Scan for the cell matching the given text and deliver its (x, y) coordinate at center. 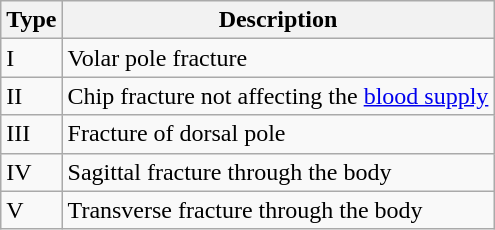
IV (32, 172)
Description (278, 20)
Chip fracture not affecting the blood supply (278, 96)
I (32, 58)
Volar pole fracture (278, 58)
II (32, 96)
Sagittal fracture through the body (278, 172)
Transverse fracture through the body (278, 210)
Fracture of dorsal pole (278, 134)
III (32, 134)
Type (32, 20)
V (32, 210)
